Scan for the cell matching the given text and deliver its (X, Y) coordinate at center. 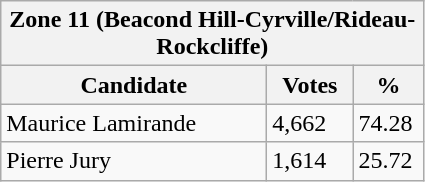
1,614 (310, 161)
25.72 (388, 161)
74.28 (388, 123)
Maurice Lamirande (134, 123)
Votes (310, 85)
Pierre Jury (134, 161)
% (388, 85)
Zone 11 (Beacond Hill-Cyrville/Rideau-Rockcliffe) (212, 34)
4,662 (310, 123)
Candidate (134, 85)
